For the text-containing cell, return its midpoint in [X, Y] coordinate format. 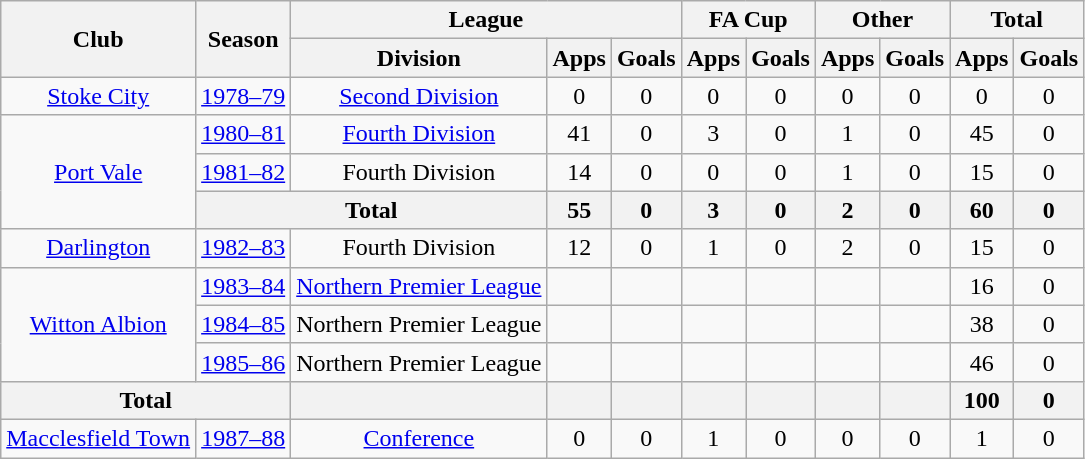
1982–83 [244, 248]
46 [982, 362]
45 [982, 134]
Conference [419, 438]
Darlington [98, 248]
14 [579, 172]
55 [579, 210]
1983–84 [244, 286]
41 [579, 134]
1981–82 [244, 172]
1987–88 [244, 438]
100 [982, 400]
League [486, 20]
12 [579, 248]
60 [982, 210]
16 [982, 286]
Macclesfield Town [98, 438]
1985–86 [244, 362]
Division [419, 58]
1978–79 [244, 96]
1980–81 [244, 134]
Other [882, 20]
FA Cup [748, 20]
Season [244, 39]
Port Vale [98, 172]
Second Division [419, 96]
Stoke City [98, 96]
Club [98, 39]
38 [982, 324]
Witton Albion [98, 324]
1984–85 [244, 324]
